Search for the cell housing the specified text and yield its (x, y) center coordinate. 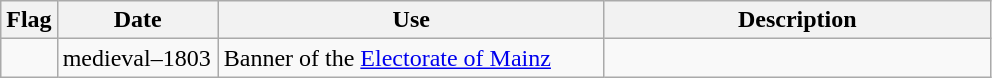
Banner of the Electorate of Mainz (411, 58)
Use (411, 20)
Flag (29, 20)
medieval–1803 (138, 58)
Description (797, 20)
Date (138, 20)
